Return the (X, Y) coordinate for the center point of the cell that contains the specified text.  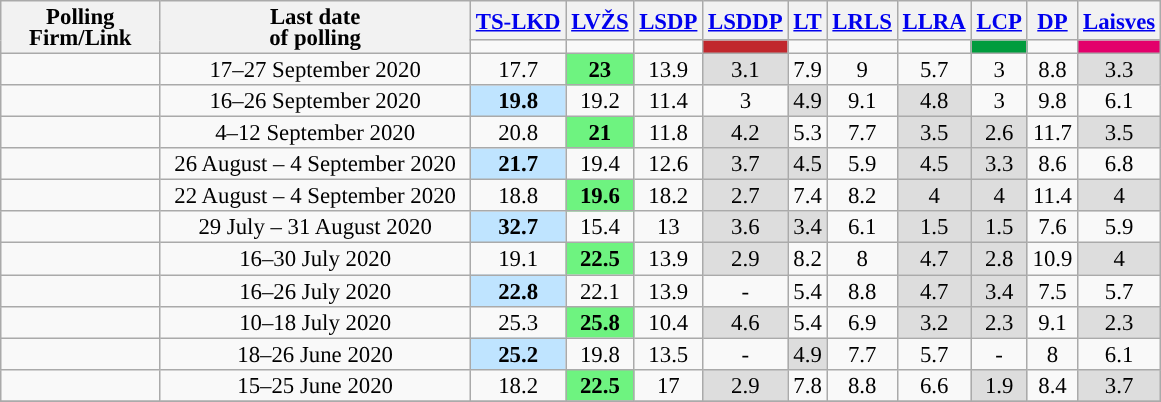
10–18 July 2020 (316, 322)
8.4 (1052, 385)
2.8 (999, 259)
7.9 (808, 70)
16–26 September 2020 (316, 101)
4.6 (746, 322)
25.8 (600, 322)
9 (862, 70)
Last dateof polling (316, 28)
Polling Firm/Link (80, 28)
19.1 (518, 259)
5.3 (808, 133)
13.5 (668, 354)
19.2 (600, 101)
LSDDP (746, 20)
7.4 (808, 196)
23 (600, 70)
6.8 (1120, 164)
18–26 June 2020 (316, 354)
DP (1052, 20)
19.6 (600, 196)
22.1 (600, 291)
16–30 July 2020 (316, 259)
8.6 (1052, 164)
2.6 (999, 133)
3.1 (746, 70)
3.6 (746, 228)
LVŽS (600, 20)
21 (600, 133)
7.6 (1052, 228)
7.5 (1052, 291)
18.8 (518, 196)
LRLS (862, 20)
4–12 September 2020 (316, 133)
LCP (999, 20)
17.7 (518, 70)
16–26 July 2020 (316, 291)
32.7 (518, 228)
LLRA (934, 20)
22.8 (518, 291)
7.8 (808, 385)
21.7 (518, 164)
1.9 (999, 385)
20.8 (518, 133)
11.8 (668, 133)
13 (668, 228)
17 (668, 385)
2.7 (746, 196)
11.7 (1052, 133)
LT (808, 20)
Laisves (1120, 20)
LSDP (668, 20)
15.4 (600, 228)
10.4 (668, 322)
4.8 (934, 101)
6.9 (862, 322)
3.2 (934, 322)
22 August – 4 September 2020 (316, 196)
4.2 (746, 133)
29 July – 31 August 2020 (316, 228)
17–27 September 2020 (316, 70)
TS-LKD (518, 20)
26 August – 4 September 2020 (316, 164)
10.9 (1052, 259)
19.4 (600, 164)
15–25 June 2020 (316, 385)
12.6 (668, 164)
9.8 (1052, 101)
25.2 (518, 354)
6.6 (934, 385)
25.3 (518, 322)
